Provide the [x, y] coordinate of the cell's center where the given text is located.  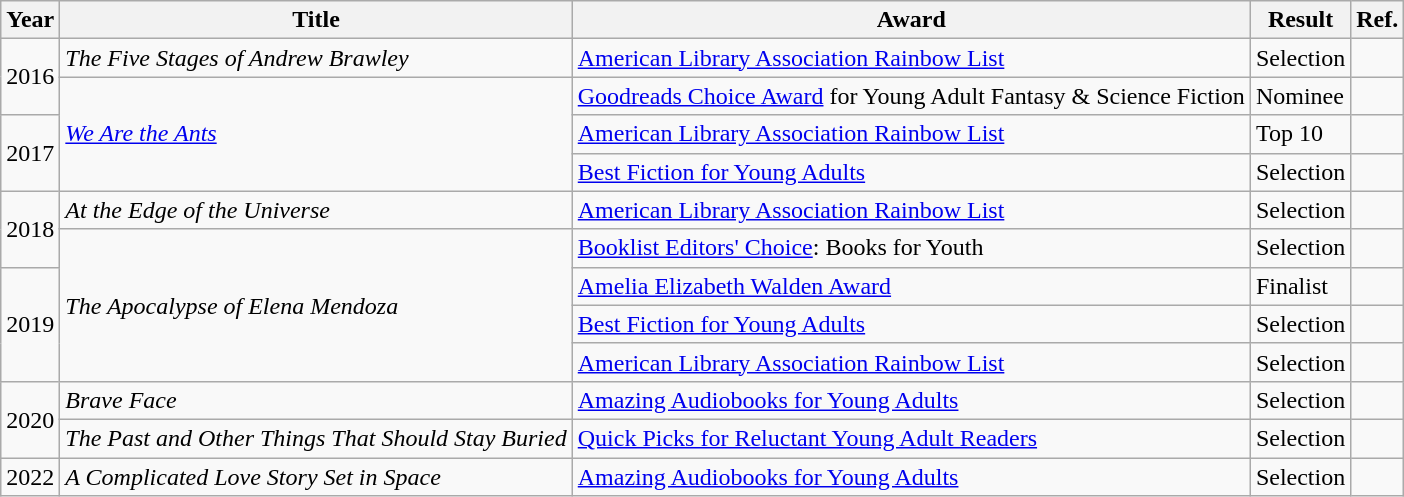
Goodreads Choice Award for Young Adult Fantasy & Science Fiction [911, 96]
Finalist [1300, 286]
2020 [30, 419]
Year [30, 20]
Quick Picks for Reluctant Young Adult Readers [911, 438]
2019 [30, 324]
The Past and Other Things That Should Stay Buried [316, 438]
Brave Face [316, 400]
Result [1300, 20]
Top 10 [1300, 134]
Award [911, 20]
We Are the Ants [316, 134]
Amelia Elizabeth Walden Award [911, 286]
The Apocalypse of Elena Mendoza [316, 305]
2017 [30, 153]
Nominee [1300, 96]
The Five Stages of Andrew Brawley [316, 58]
Title [316, 20]
2022 [30, 477]
2018 [30, 229]
At the Edge of the Universe [316, 210]
Ref. [1378, 20]
Booklist Editors' Choice: Books for Youth [911, 248]
A Complicated Love Story Set in Space [316, 477]
2016 [30, 77]
